Pinpoint the cell where the given text exists, returning its [X, Y] midpoint coordinate. 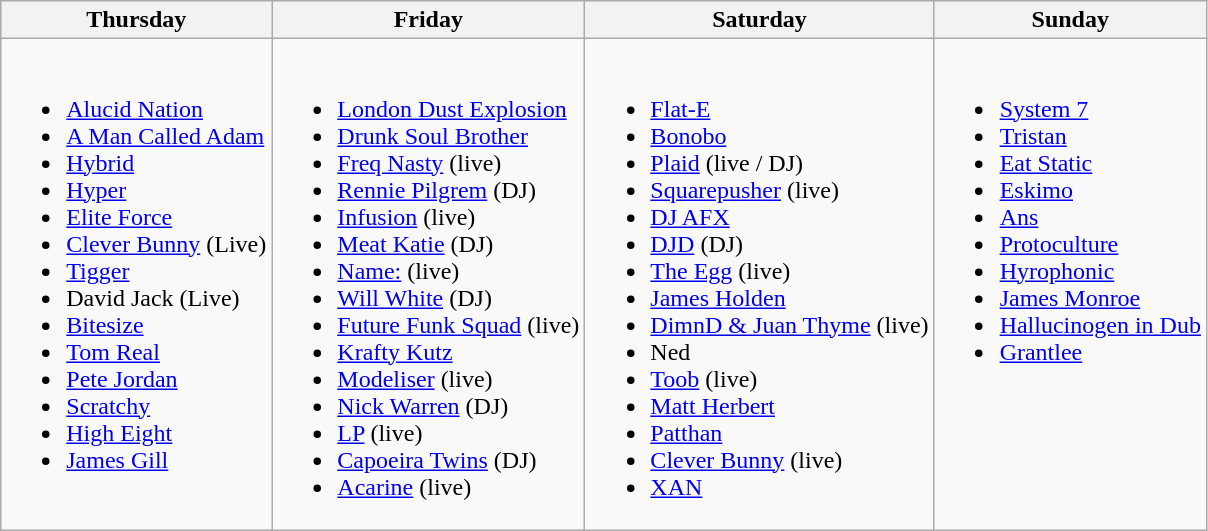
Friday [428, 20]
Alucid NationA Man Called AdamHybridHyperElite ForceClever Bunny (Live)TiggerDavid Jack (Live)BitesizeTom RealPete JordanScratchyHigh EightJames Gill [136, 284]
Saturday [760, 20]
Sunday [1070, 20]
Thursday [136, 20]
System 7TristanEat StaticEskimoAnsProtocultureHyrophonicJames MonroeHallucinogen in DubGrantlee [1070, 284]
